Scan for the cell matching the given text and deliver its (X, Y) coordinate at center. 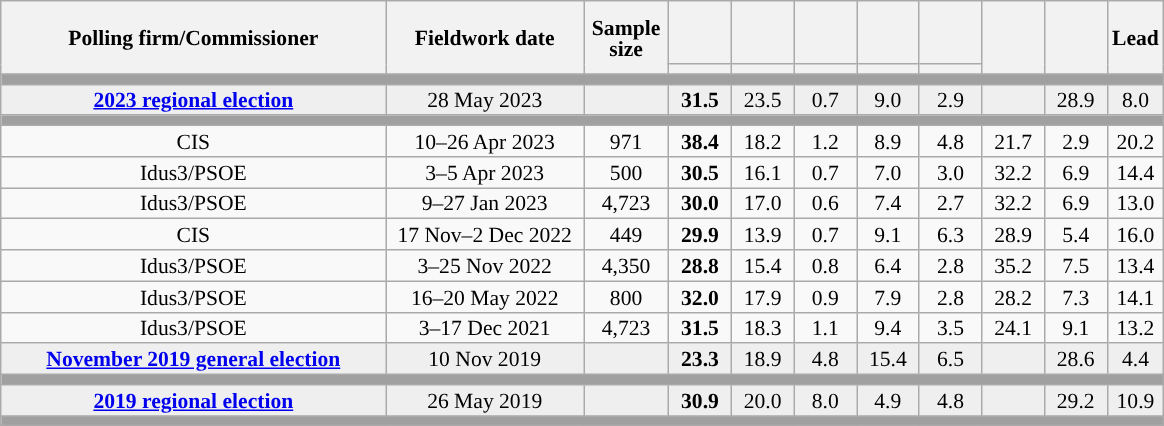
28.8 (700, 266)
30.0 (700, 204)
971 (626, 142)
13.9 (762, 234)
3.0 (950, 172)
14.1 (1136, 296)
Fieldwork date (485, 38)
23.3 (700, 360)
2019 regional election (194, 400)
18.2 (762, 142)
Polling firm/Commissioner (194, 38)
6.4 (888, 266)
17 Nov–2 Dec 2022 (485, 234)
23.5 (762, 100)
21.7 (1014, 142)
24.1 (1014, 328)
30.9 (700, 400)
20.2 (1136, 142)
2023 regional election (194, 100)
7.9 (888, 296)
6.5 (950, 360)
4.4 (1136, 360)
16.0 (1136, 234)
9–27 Jan 2023 (485, 204)
17.0 (762, 204)
7.4 (888, 204)
29.2 (1076, 400)
7.5 (1076, 266)
6.3 (950, 234)
9.4 (888, 328)
1.1 (826, 328)
30.5 (700, 172)
8.9 (888, 142)
7.3 (1076, 296)
3–25 Nov 2022 (485, 266)
4.9 (888, 400)
November 2019 general election (194, 360)
1.2 (826, 142)
20.0 (762, 400)
28.2 (1014, 296)
26 May 2019 (485, 400)
3.5 (950, 328)
5.4 (1076, 234)
29.9 (700, 234)
13.4 (1136, 266)
Lead (1136, 38)
28.6 (1076, 360)
38.4 (700, 142)
10.9 (1136, 400)
18.3 (762, 328)
0.9 (826, 296)
16.1 (762, 172)
Sample size (626, 38)
28 May 2023 (485, 100)
9.0 (888, 100)
16–20 May 2022 (485, 296)
10–26 Apr 2023 (485, 142)
13.0 (1136, 204)
449 (626, 234)
2.7 (950, 204)
0.8 (826, 266)
3–5 Apr 2023 (485, 172)
13.2 (1136, 328)
18.9 (762, 360)
35.2 (1014, 266)
32.0 (700, 296)
17.9 (762, 296)
800 (626, 296)
3–17 Dec 2021 (485, 328)
7.0 (888, 172)
500 (626, 172)
10 Nov 2019 (485, 360)
4,350 (626, 266)
14.4 (1136, 172)
0.6 (826, 204)
